Return [x, y] of the center of cell containing provided text 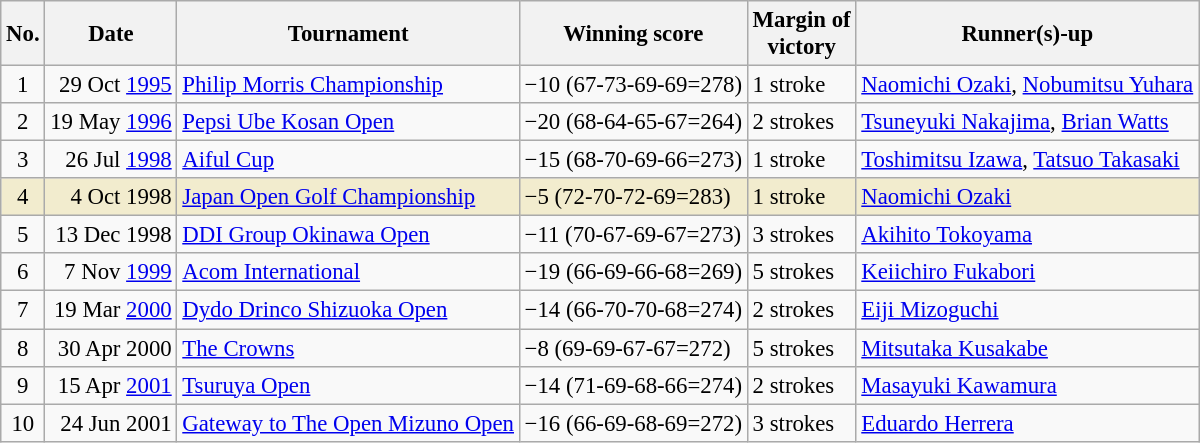
Pepsi Ube Kosan Open [348, 122]
The Crowns [348, 348]
Naomichi Ozaki, Nobumitsu Yuhara [1028, 85]
24 Jun 2001 [111, 423]
19 Mar 2000 [111, 310]
1 [23, 85]
Masayuki Kawamura [1028, 385]
−11 (70-67-69-67=273) [633, 235]
DDI Group Okinawa Open [348, 235]
Acom International [348, 273]
−15 (68-70-69-66=273) [633, 160]
5 [23, 235]
Tournament [348, 34]
Japan Open Golf Championship [348, 197]
Aiful Cup [348, 160]
29 Oct 1995 [111, 85]
26 Jul 1998 [111, 160]
Philip Morris Championship [348, 85]
30 Apr 2000 [111, 348]
Date [111, 34]
Eiji Mizoguchi [1028, 310]
4 Oct 1998 [111, 197]
7 [23, 310]
10 [23, 423]
−14 (66-70-70-68=274) [633, 310]
9 [23, 385]
−5 (72-70-72-69=283) [633, 197]
−8 (69-69-67-67=272) [633, 348]
Keiichiro Fukabori [1028, 273]
6 [23, 273]
Runner(s)-up [1028, 34]
Gateway to The Open Mizuno Open [348, 423]
19 May 1996 [111, 122]
−14 (71-69-68-66=274) [633, 385]
−10 (67-73-69-69=278) [633, 85]
No. [23, 34]
Tsuruya Open [348, 385]
Toshimitsu Izawa, Tatsuo Takasaki [1028, 160]
Winning score [633, 34]
Dydo Drinco Shizuoka Open [348, 310]
Mitsutaka Kusakabe [1028, 348]
Tsuneyuki Nakajima, Brian Watts [1028, 122]
−16 (66-69-68-69=272) [633, 423]
8 [23, 348]
13 Dec 1998 [111, 235]
3 [23, 160]
−20 (68-64-65-67=264) [633, 122]
Akihito Tokoyama [1028, 235]
−19 (66-69-66-68=269) [633, 273]
Eduardo Herrera [1028, 423]
Naomichi Ozaki [1028, 197]
4 [23, 197]
2 [23, 122]
Margin ofvictory [802, 34]
15 Apr 2001 [111, 385]
7 Nov 1999 [111, 273]
